Scan for the cell matching the given text and deliver its (X, Y) coordinate at center. 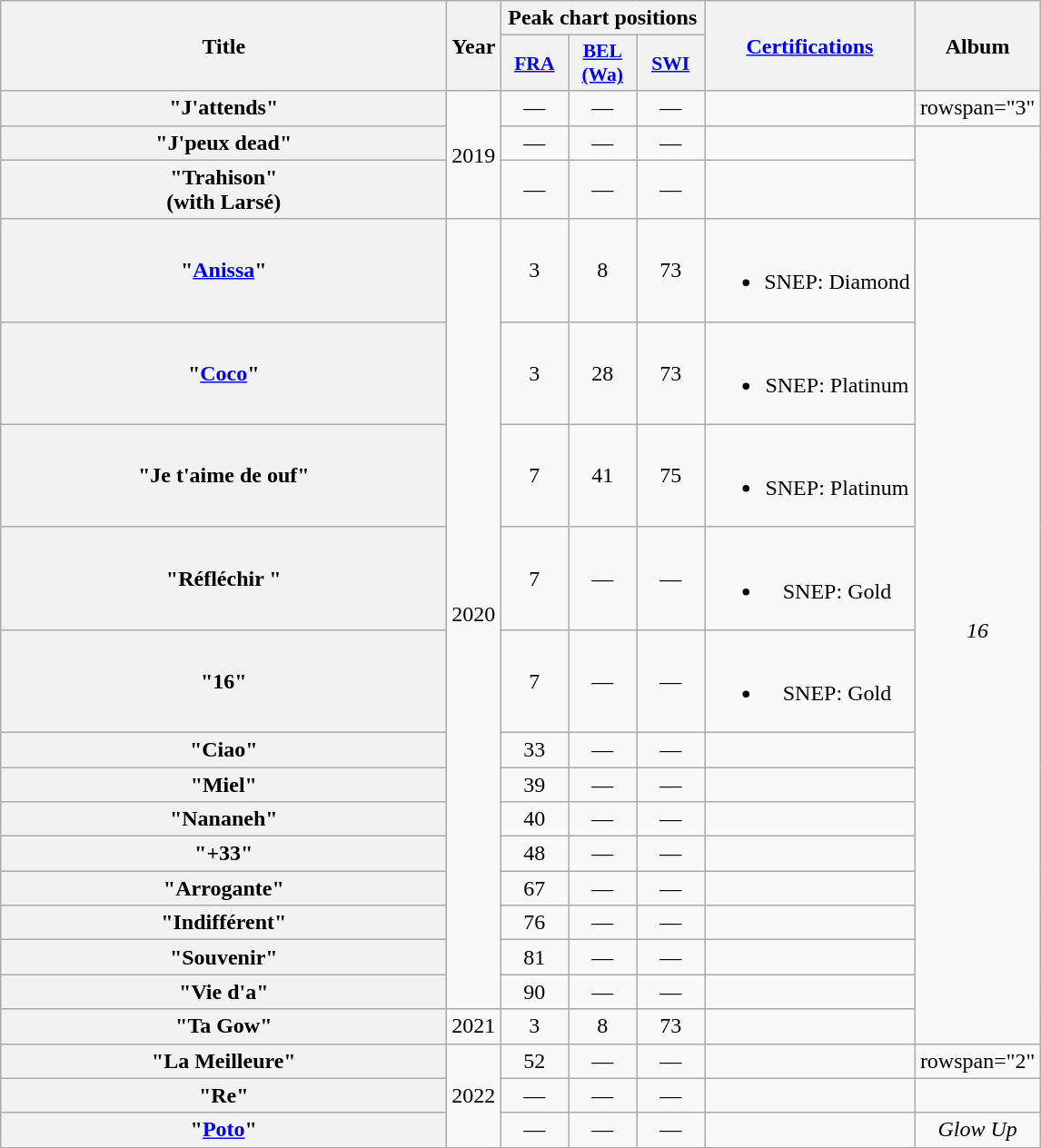
28 (603, 372)
Title (223, 45)
"16" (223, 681)
"Miel" (223, 784)
76 (534, 923)
Certifications (810, 45)
"Trahison"(with Larsé) (223, 189)
2021 (474, 1026)
Peak chart positions (603, 18)
"Ciao" (223, 749)
16 (977, 631)
"La Meilleure" (223, 1061)
rowspan="2" (977, 1061)
67 (534, 888)
75 (670, 476)
2022 (474, 1095)
90 (534, 992)
"Coco" (223, 372)
"+33" (223, 854)
81 (534, 957)
"Arrogante" (223, 888)
Glow Up (977, 1130)
"Anissa" (223, 271)
"J'peux dead" (223, 143)
48 (534, 854)
"Vie d'a" (223, 992)
40 (534, 819)
2020 (474, 614)
BEL(Wa) (603, 64)
52 (534, 1061)
SNEP: Diamond (810, 271)
FRA (534, 64)
"J'attends" (223, 108)
"Indifférent" (223, 923)
39 (534, 784)
33 (534, 749)
2019 (474, 154)
rowspan="3" (977, 108)
"Poto" (223, 1130)
"Réfléchir " (223, 578)
"Je t'aime de ouf" (223, 476)
Album (977, 45)
"Re" (223, 1095)
SWI (670, 64)
Year (474, 45)
"Souvenir" (223, 957)
"Ta Gow" (223, 1026)
"Nananeh" (223, 819)
41 (603, 476)
